From the cell containing the given text, extract its center point as (x, y) coordinate. 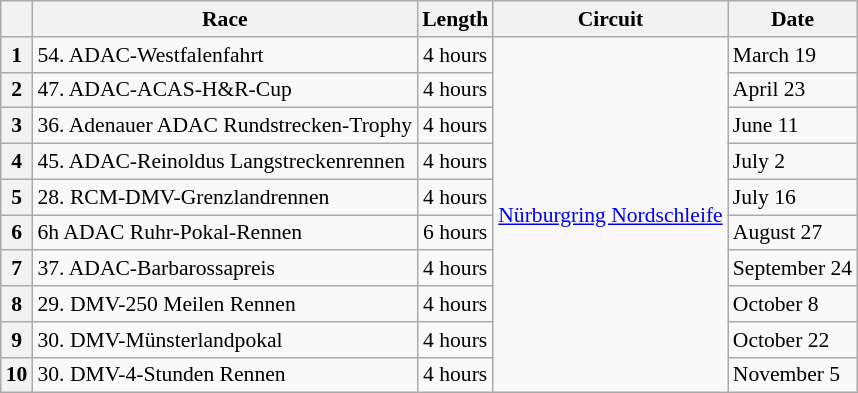
37. ADAC-Barbarossapreis (224, 269)
Nürburgring Nordschleife (610, 215)
3 (17, 126)
August 27 (792, 233)
November 5 (792, 375)
47. ADAC-ACAS-H&R-Cup (224, 90)
Circuit (610, 19)
July 16 (792, 197)
36. Adenauer ADAC Rundstrecken-Trophy (224, 126)
30. DMV-Münsterlandpokal (224, 340)
October 8 (792, 304)
Date (792, 19)
28. RCM-DMV-Grenzlandrennen (224, 197)
6h ADAC Ruhr-Pokal-Rennen (224, 233)
6 (17, 233)
2 (17, 90)
54. ADAC-Westfalenfahrt (224, 55)
July 2 (792, 162)
Race (224, 19)
29. DMV-250 Meilen Rennen (224, 304)
September 24 (792, 269)
30. DMV-4-Stunden Rennen (224, 375)
9 (17, 340)
Length (455, 19)
10 (17, 375)
June 11 (792, 126)
45. ADAC-Reinoldus Langstreckenrennen (224, 162)
March 19 (792, 55)
6 hours (455, 233)
1 (17, 55)
7 (17, 269)
April 23 (792, 90)
4 (17, 162)
October 22 (792, 340)
5 (17, 197)
8 (17, 304)
